Pinpoint the cell where the given text exists, returning its [X, Y] midpoint coordinate. 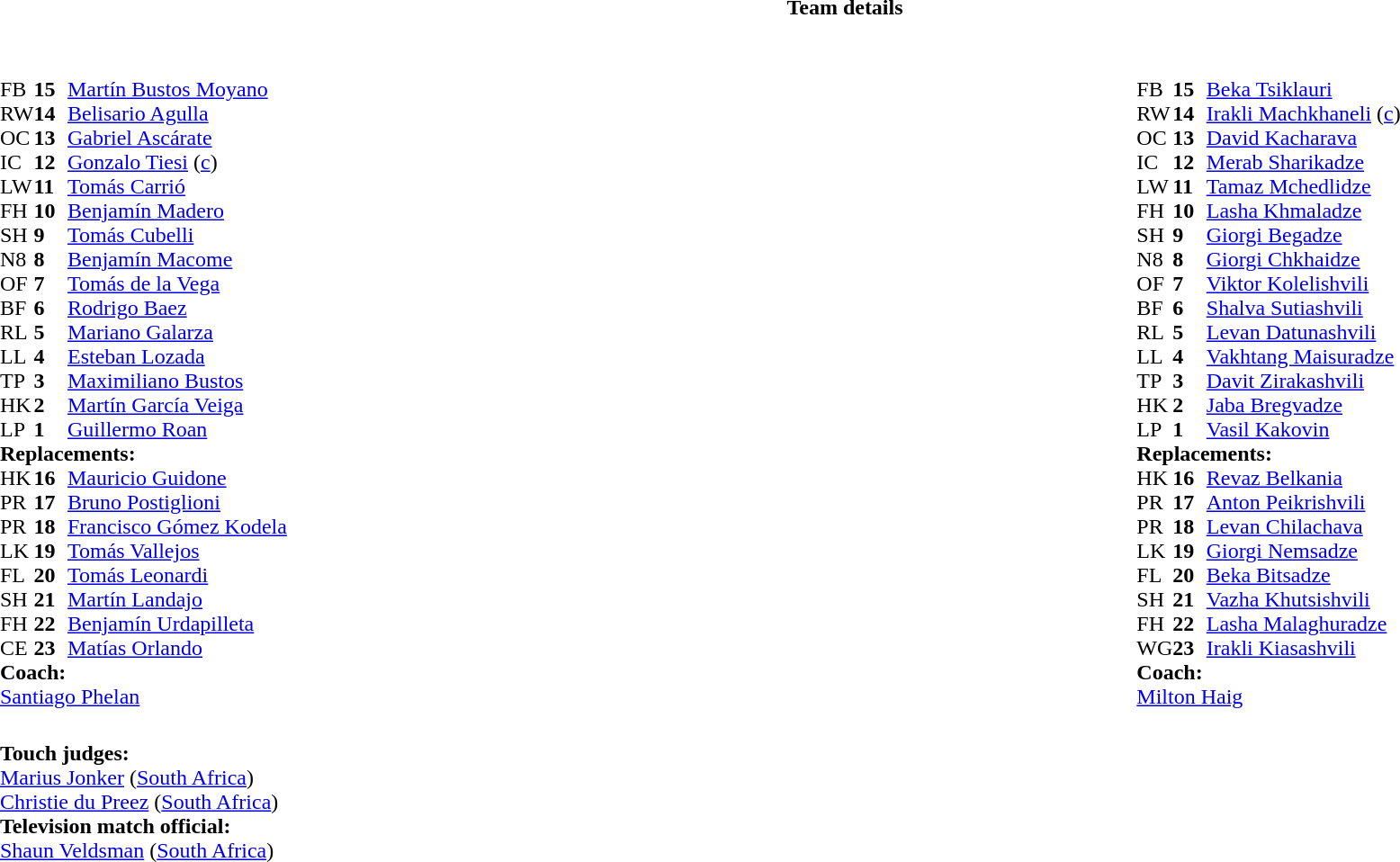
CE [17, 648]
Belisario Agulla [177, 113]
Bruno Postiglioni [177, 502]
Rodrigo Baez [177, 308]
Benjamín Macome [177, 259]
Esteban Lozada [177, 356]
Tomás Leonardi [177, 576]
WG [1154, 648]
Francisco Gómez Kodela [177, 527]
Gabriel Ascárate [177, 139]
Martín García Veiga [177, 405]
Mauricio Guidone [177, 479]
Martín Bustos Moyano [177, 90]
Benjamín Urdapilleta [177, 624]
Benjamín Madero [177, 211]
Martín Landajo [177, 599]
Santiago Phelan [144, 696]
Gonzalo Tiesi (c) [177, 162]
Tomás Cubelli [177, 236]
Tomás de la Vega [177, 284]
Tomás Vallejos [177, 551]
Mariano Galarza [177, 333]
Maximiliano Bustos [177, 382]
Tomás Carrió [177, 187]
Milton Haig [1269, 696]
Guillermo Roan [177, 430]
Matías Orlando [177, 648]
